Determine the [x, y] coordinate at the center of the cell enclosing the given text.  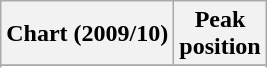
Peakposition [220, 34]
Chart (2009/10) [88, 34]
